Extract the (X, Y) coordinate from the center of the cell holding the provided text.  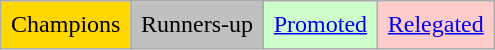
Relegated (436, 25)
Promoted (320, 25)
Champions (66, 25)
Runners-up (198, 25)
